Locate the cell with the specified text and output its (x, y) center coordinate. 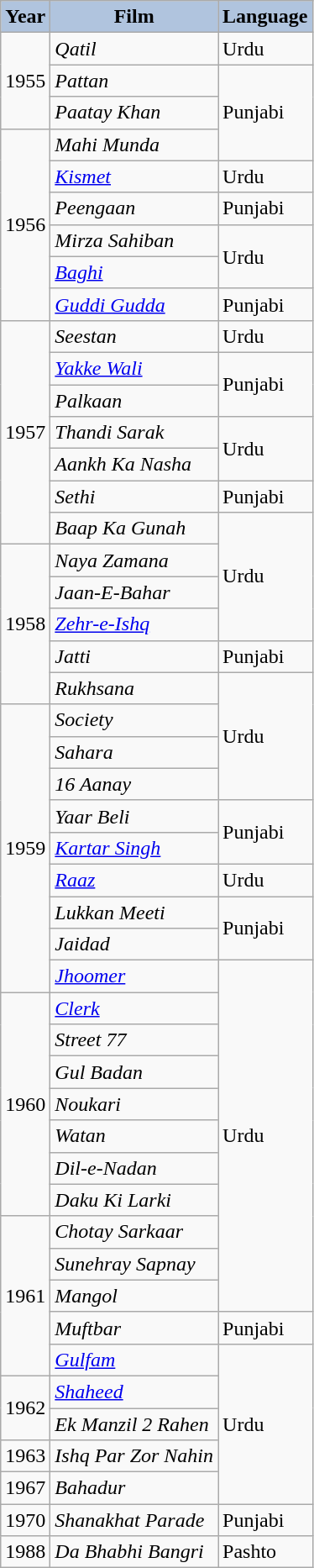
Gul Badan (134, 1072)
Palkaan (134, 401)
1963 (25, 1456)
1958 (25, 624)
Film (134, 17)
1962 (25, 1408)
Society (134, 720)
Noukari (134, 1104)
Mangol (134, 1296)
Qatil (134, 49)
Muftbar (134, 1328)
Thandi Sarak (134, 433)
1956 (25, 224)
Baghi (134, 272)
Guddi Gudda (134, 304)
1961 (25, 1296)
Dil-e-Nadan (134, 1168)
Shanakhat Parade (134, 1520)
1960 (25, 1104)
Yakke Wali (134, 368)
Jhoomer (134, 976)
Jatti (134, 656)
Language (265, 17)
Peengaan (134, 208)
Sahara (134, 752)
1970 (25, 1520)
1967 (25, 1488)
1988 (25, 1552)
Mahi Munda (134, 145)
16 Aanay (134, 784)
1959 (25, 849)
Da Bhabhi Bangri (134, 1552)
Aankh Ka Nasha (134, 465)
Pashto (265, 1552)
Yaar Beli (134, 816)
Jaidad (134, 944)
Pattan (134, 81)
Clerk (134, 1008)
Sunehray Sapnay (134, 1264)
Ishq Par Zor Nahin (134, 1456)
Chotay Sarkaar (134, 1232)
Zehr-e-Ishq (134, 624)
Baap Ka Gunah (134, 529)
Ek Manzil 2 Rahen (134, 1424)
Rukhsana (134, 688)
Street 77 (134, 1040)
Shaheed (134, 1392)
Jaan-E-Bahar (134, 592)
Kartar Singh (134, 848)
Gulfam (134, 1360)
Watan (134, 1136)
1955 (25, 81)
Year (25, 17)
Kismet (134, 176)
Sethi (134, 497)
Bahadur (134, 1488)
Daku Ki Larki (134, 1200)
Paatay Khan (134, 113)
Raaz (134, 880)
Lukkan Meeti (134, 912)
1957 (25, 432)
Seestan (134, 336)
Naya Zamana (134, 560)
Mirza Sahiban (134, 240)
